Locate the cell with the specified text and output its [X, Y] center coordinate. 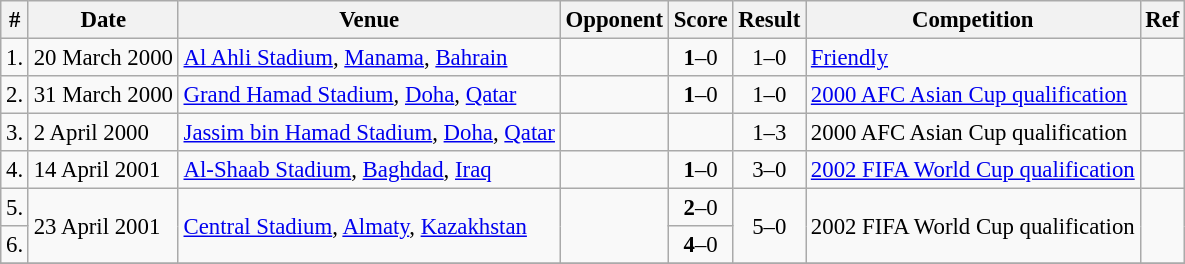
14 April 2001 [103, 170]
Ref [1162, 20]
23 April 2001 [103, 226]
# [15, 20]
3–0 [770, 170]
Result [770, 20]
Al Ahli Stadium, Manama, Bahrain [369, 58]
5. [15, 208]
Competition [973, 20]
1. [15, 58]
Score [700, 20]
2–0 [700, 208]
Central Stadium, Almaty, Kazakhstan [369, 226]
3. [15, 133]
Venue [369, 20]
1–3 [770, 133]
2 April 2000 [103, 133]
6. [15, 245]
5–0 [770, 226]
Jassim bin Hamad Stadium, Doha, Qatar [369, 133]
Date [103, 20]
Friendly [973, 58]
20 March 2000 [103, 58]
Al-Shaab Stadium, Baghdad, Iraq [369, 170]
Grand Hamad Stadium, Doha, Qatar [369, 95]
4–0 [700, 245]
31 March 2000 [103, 95]
4. [15, 170]
2. [15, 95]
Opponent [614, 20]
